Capture the cell that displays the provided text and extract its (x, y) central coordinate. 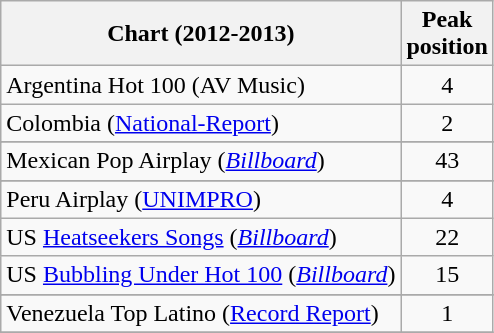
22 (447, 237)
US Heatseekers Songs (Billboard) (201, 237)
Colombia (National-Report) (201, 123)
Peru Airplay (UNIMPRO) (201, 199)
Peakposition (447, 34)
2 (447, 123)
Venezuela Top Latino (Record Report) (201, 313)
1 (447, 313)
Mexican Pop Airplay (Billboard) (201, 161)
Chart (2012-2013) (201, 34)
US Bubbling Under Hot 100 (Billboard) (201, 275)
15 (447, 275)
43 (447, 161)
Argentina Hot 100 (AV Music) (201, 85)
